Determine the [X, Y] coordinate at the center of the cell enclosing the given text.  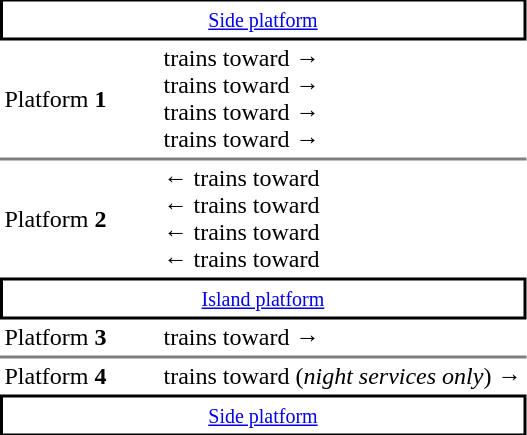
Platform 4 [80, 376]
Island platform [263, 299]
Platform 1 [80, 99]
← trains toward ← trains toward ← trains toward ← trains toward [342, 218]
Platform 3 [80, 339]
trains toward → [342, 339]
trains toward (night services only) → [342, 376]
Platform 2 [80, 218]
trains toward → trains toward → trains toward → trains toward → [342, 99]
